Output the (x, y) coordinate of the center of the cell containing the given text.  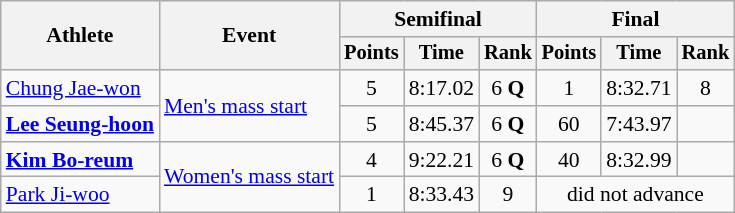
did not advance (636, 195)
8:33.43 (442, 195)
8:32.99 (638, 160)
Semifinal (438, 19)
Men's mass start (249, 106)
9:22.21 (442, 160)
9 (508, 195)
8 (706, 88)
7:43.97 (638, 124)
Chung Jae-won (80, 88)
Women's mass start (249, 178)
8:45.37 (442, 124)
Final (636, 19)
Lee Seung-hoon (80, 124)
8:17.02 (442, 88)
Athlete (80, 36)
Kim Bo-reum (80, 160)
Event (249, 36)
Park Ji-woo (80, 195)
40 (569, 160)
4 (371, 160)
60 (569, 124)
8:32.71 (638, 88)
